Identify which cell holds the provided text, then report its [x, y] central coordinate. 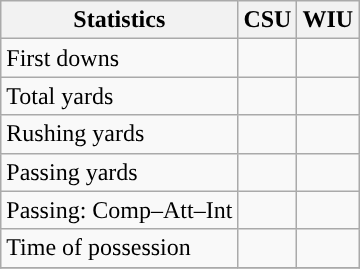
WIU [328, 20]
CSU [268, 20]
Time of possession [120, 248]
First downs [120, 58]
Passing: Comp–Att–Int [120, 210]
Statistics [120, 20]
Rushing yards [120, 134]
Passing yards [120, 172]
Total yards [120, 96]
